Pinpoint the cell where the given text exists, returning its [x, y] midpoint coordinate. 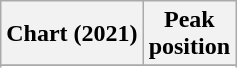
Chart (2021) [72, 34]
Peakposition [189, 34]
